From the cell containing the given text, extract its center point as [x, y] coordinate. 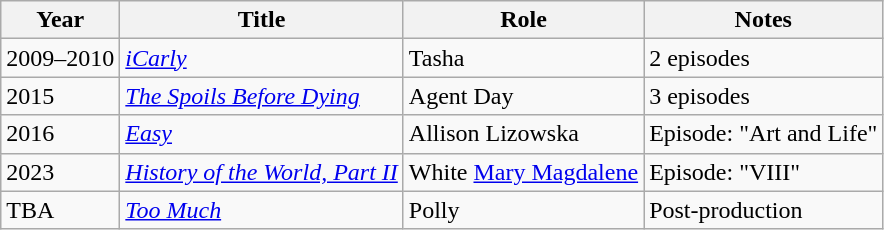
Too Much [262, 210]
The Spoils Before Dying [262, 96]
Agent Day [523, 96]
White Mary Magdalene [523, 172]
Role [523, 20]
TBA [60, 210]
Polly [523, 210]
Post-production [764, 210]
Notes [764, 20]
Tasha [523, 58]
2 episodes [764, 58]
Allison Lizowska [523, 134]
Episode: "VIII" [764, 172]
2015 [60, 96]
Title [262, 20]
3 episodes [764, 96]
2009–2010 [60, 58]
Episode: "Art and Life" [764, 134]
iCarly [262, 58]
2023 [60, 172]
History of the World, Part II [262, 172]
2016 [60, 134]
Year [60, 20]
Easy [262, 134]
